Return the [x, y] coordinate for the center point of the cell that contains the specified text.  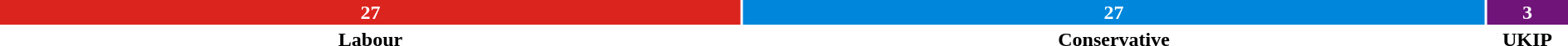
3 [1527, 12]
